Locate the cell with the specified text and output its [X, Y] center coordinate. 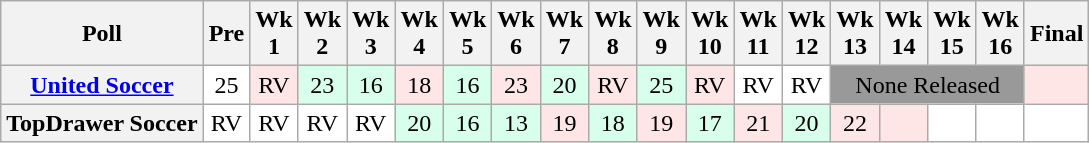
TopDrawer Soccer [102, 123]
United Soccer [102, 85]
Wk12 [806, 34]
Wk7 [564, 34]
None Released [928, 85]
Wk5 [467, 34]
Wk1 [274, 34]
Wk16 [1000, 34]
Wk10 [710, 34]
22 [855, 123]
Wk4 [419, 34]
Final [1056, 34]
Wk9 [661, 34]
Wk15 [952, 34]
Wk8 [613, 34]
13 [516, 123]
Wk2 [322, 34]
Wk13 [855, 34]
Wk6 [516, 34]
Poll [102, 34]
21 [758, 123]
Pre [226, 34]
Wk14 [903, 34]
Wk3 [371, 34]
17 [710, 123]
Wk11 [758, 34]
